Capture the cell that displays the provided text and extract its [x, y] central coordinate. 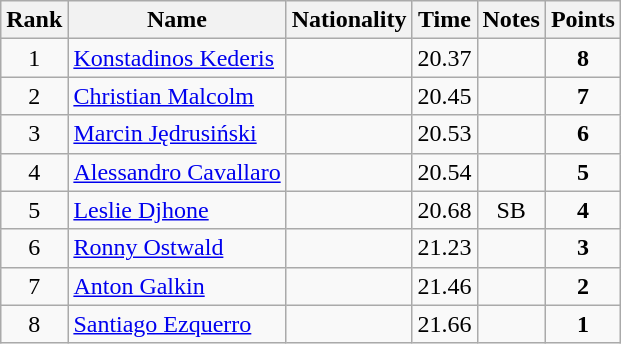
21.23 [444, 248]
20.45 [444, 96]
21.46 [444, 286]
20.37 [444, 58]
Ronny Ostwald [177, 248]
SB [511, 210]
Time [444, 20]
Christian Malcolm [177, 96]
Name [177, 20]
Alessandro Cavallaro [177, 172]
Points [582, 20]
Nationality [349, 20]
20.68 [444, 210]
20.53 [444, 134]
21.66 [444, 324]
Konstadinos Kederis [177, 58]
20.54 [444, 172]
Notes [511, 20]
Rank [34, 20]
Anton Galkin [177, 286]
Leslie Djhone [177, 210]
Santiago Ezquerro [177, 324]
Marcin Jędrusiński [177, 134]
